For the text-containing cell, return its midpoint in [X, Y] coordinate format. 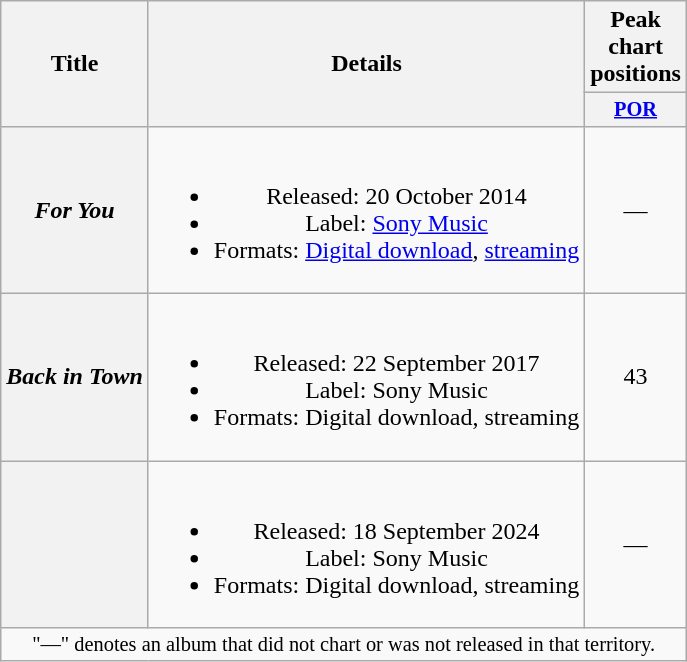
43 [636, 378]
For You [75, 210]
Released: 20 October 2014Label: Sony MusicFormats: Digital download, streaming [366, 210]
"—" denotes an album that did not chart or was not released in that territory. [344, 645]
Released: 18 September 2024Label: Sony MusicFormats: Digital download, streaming [366, 544]
Peak chart positions [636, 47]
Title [75, 64]
POR [636, 110]
Released: 22 September 2017Label: Sony MusicFormats: Digital download, streaming [366, 378]
Back in Town [75, 378]
Details [366, 64]
